Return [X, Y] of the center of cell containing provided text 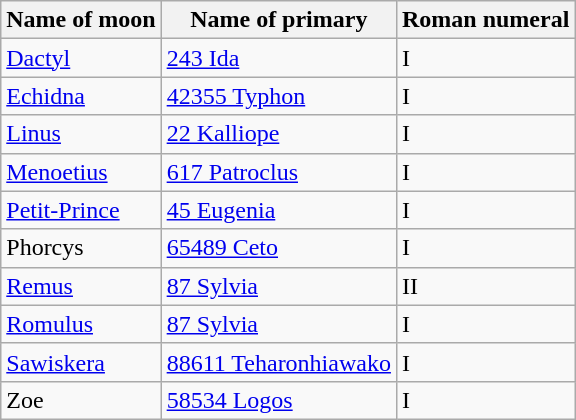
Linus [81, 134]
Dactyl [81, 58]
Phorcys [81, 248]
Remus [81, 286]
Menoetius [81, 172]
65489 Ceto [278, 248]
88611 Teharonhiawako [278, 362]
243 Ida [278, 58]
Roman numeral [485, 20]
58534 Logos [278, 400]
22 Kalliope [278, 134]
II [485, 286]
Petit-Prince [81, 210]
Name of moon [81, 20]
45 Eugenia [278, 210]
Romulus [81, 324]
617 Patroclus [278, 172]
Zoe [81, 400]
Name of primary [278, 20]
42355 Typhon [278, 96]
Echidna [81, 96]
Sawiskera [81, 362]
